Locate the cell with the specified text and output its [x, y] center coordinate. 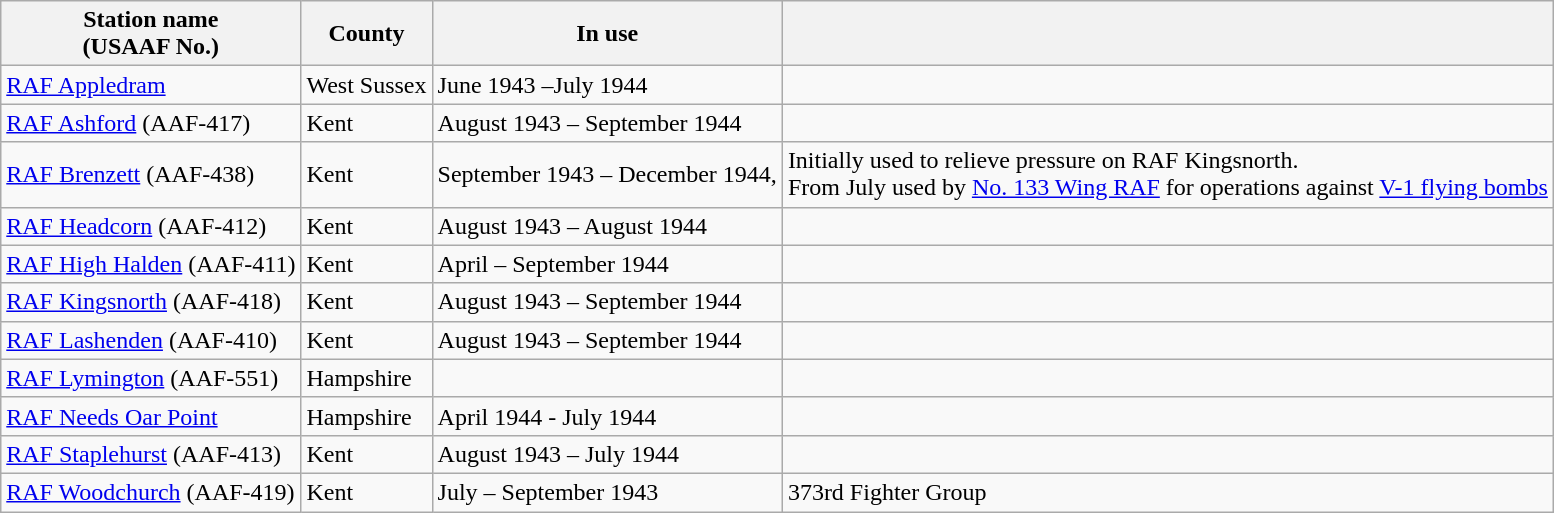
RAF Lashenden (AAF-410) [151, 340]
West Sussex [366, 85]
RAF Kingsnorth (AAF-418) [151, 302]
In use [607, 34]
June 1943 –July 1944 [607, 85]
April – September 1944 [607, 264]
September 1943 – December 1944, [607, 174]
RAF Lymington (AAF-551) [151, 378]
August 1943 – August 1944 [607, 226]
RAF Headcorn (AAF-412) [151, 226]
RAF Needs Oar Point [151, 416]
RAF Woodchurch (AAF-419) [151, 492]
July – September 1943 [607, 492]
April 1944 - July 1944 [607, 416]
373rd Fighter Group [1168, 492]
RAF Ashford (AAF-417) [151, 123]
RAF High Halden (AAF-411) [151, 264]
RAF Brenzett (AAF-438) [151, 174]
RAF Staplehurst (AAF-413) [151, 454]
Station name(USAAF No.) [151, 34]
August 1943 – July 1944 [607, 454]
County [366, 34]
Initially used to relieve pressure on RAF Kingsnorth.From July used by No. 133 Wing RAF for operations against V-1 flying bombs [1168, 174]
RAF Appledram [151, 85]
